For the text-containing cell, return its midpoint in (X, Y) coordinate format. 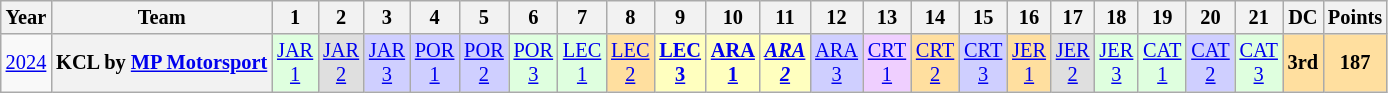
19 (1162, 17)
CRT2 (935, 63)
LEC1 (582, 63)
POR1 (434, 63)
LEC3 (680, 63)
KCL by MP Motorsport (162, 63)
JAR2 (341, 63)
CAT3 (1259, 63)
DC (1303, 17)
9 (680, 17)
Team (162, 17)
LEC2 (630, 63)
7 (582, 17)
CAT2 (1210, 63)
17 (1073, 17)
ARA2 (785, 63)
13 (887, 17)
CRT1 (887, 63)
15 (983, 17)
1 (295, 17)
CAT1 (1162, 63)
JAR3 (387, 63)
POR2 (484, 63)
14 (935, 17)
2 (341, 17)
Year (26, 17)
187 (1355, 63)
5 (484, 17)
8 (630, 17)
JAR1 (295, 63)
2024 (26, 63)
10 (733, 17)
JER3 (1117, 63)
16 (1029, 17)
3 (387, 17)
Points (1355, 17)
JER1 (1029, 63)
20 (1210, 17)
12 (836, 17)
ARA1 (733, 63)
JER2 (1073, 63)
CRT3 (983, 63)
6 (534, 17)
11 (785, 17)
POR3 (534, 63)
3rd (1303, 63)
21 (1259, 17)
18 (1117, 17)
ARA3 (836, 63)
4 (434, 17)
